Capture the cell that displays the provided text and extract its (X, Y) central coordinate. 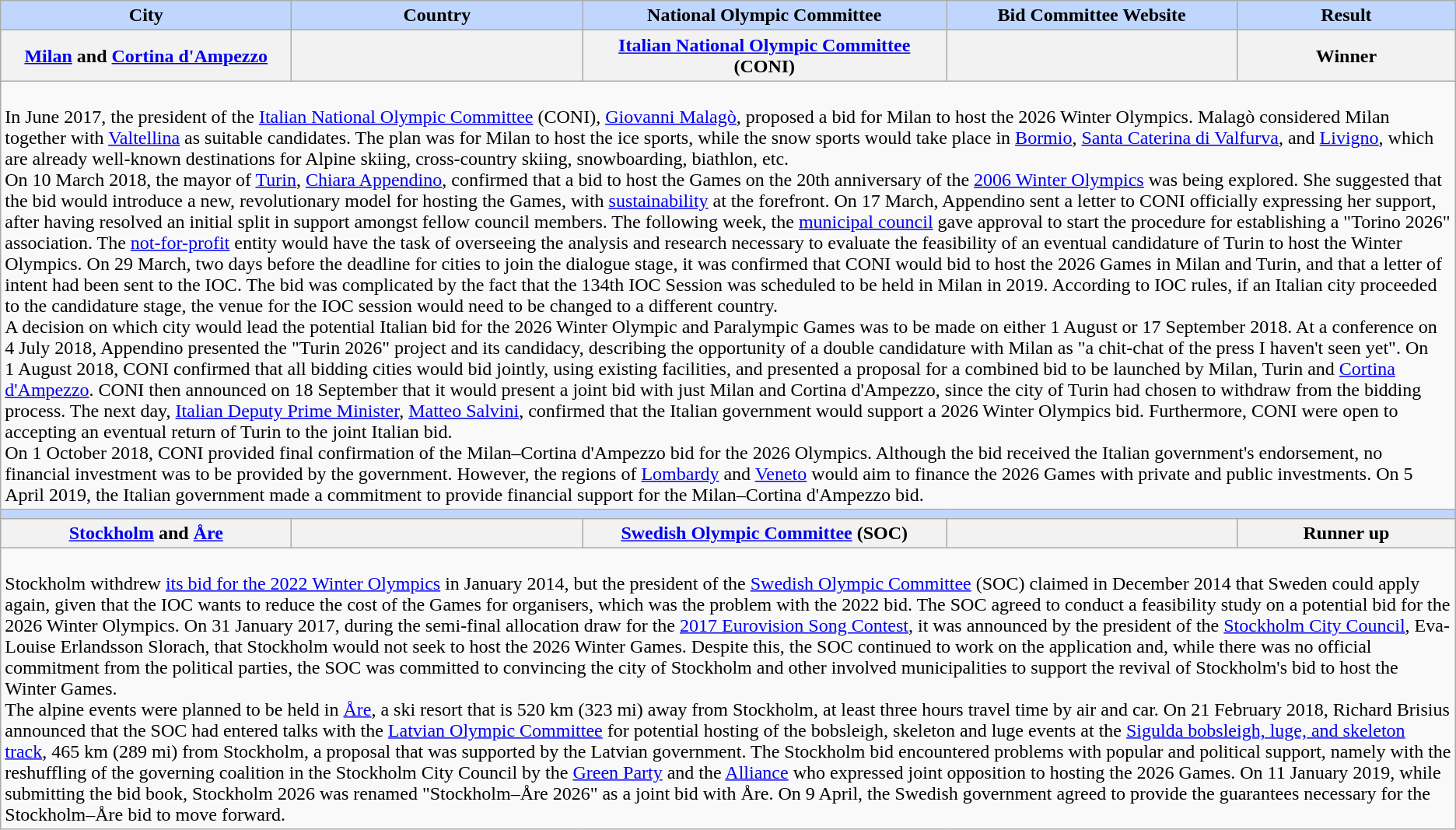
City (146, 16)
Winner (1347, 56)
Swedish Olympic Committee (SOC) (765, 533)
National Olympic Committee (765, 16)
Stockholm and Åre (146, 533)
Bid Committee Website (1092, 16)
Result (1347, 16)
Country (437, 16)
Milan and Cortina d'Ampezzo (146, 56)
Runner up (1347, 533)
Italian National Olympic Committee (CONI) (765, 56)
